Find where the given text appears and provide that cell's center as [X, Y] coordinate. 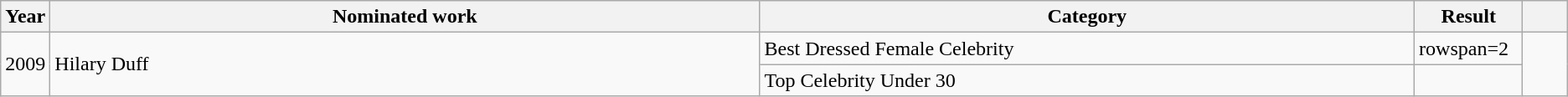
Category [1087, 17]
Top Celebrity Under 30 [1087, 80]
Hilary Duff [405, 64]
2009 [25, 64]
Result [1469, 17]
Nominated work [405, 17]
rowspan=2 [1469, 48]
Year [25, 17]
Best Dressed Female Celebrity [1087, 48]
